Output the (x, y) coordinate of the center of the cell containing the given text.  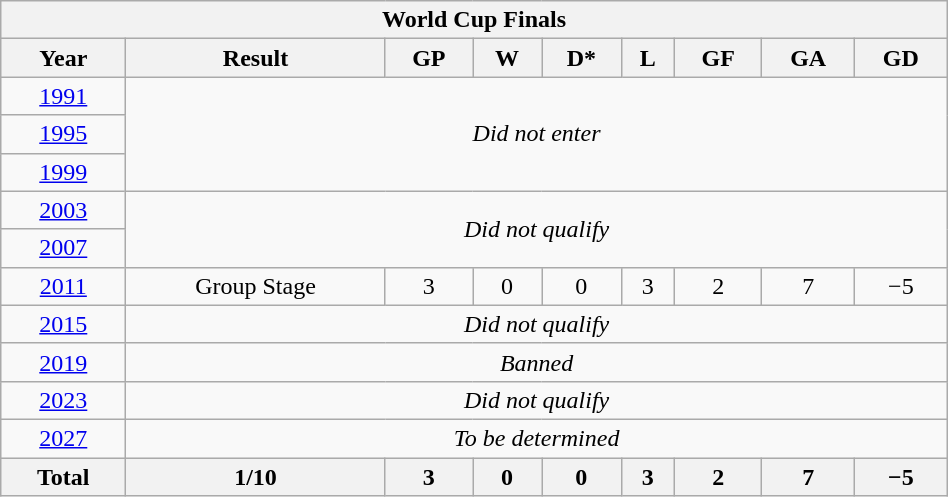
To be determined (536, 438)
Did not enter (536, 134)
2011 (64, 286)
D* (582, 58)
1991 (64, 96)
1999 (64, 172)
GF (718, 58)
2007 (64, 248)
W (508, 58)
Banned (536, 362)
World Cup Finals (474, 20)
2027 (64, 438)
2019 (64, 362)
Group Stage (256, 286)
L (648, 58)
2015 (64, 324)
2003 (64, 210)
Year (64, 58)
GP (428, 58)
1995 (64, 134)
Result (256, 58)
1/10 (256, 477)
GD (900, 58)
Total (64, 477)
2023 (64, 400)
GA (808, 58)
